From the cell containing the given text, extract its center point as [X, Y] coordinate. 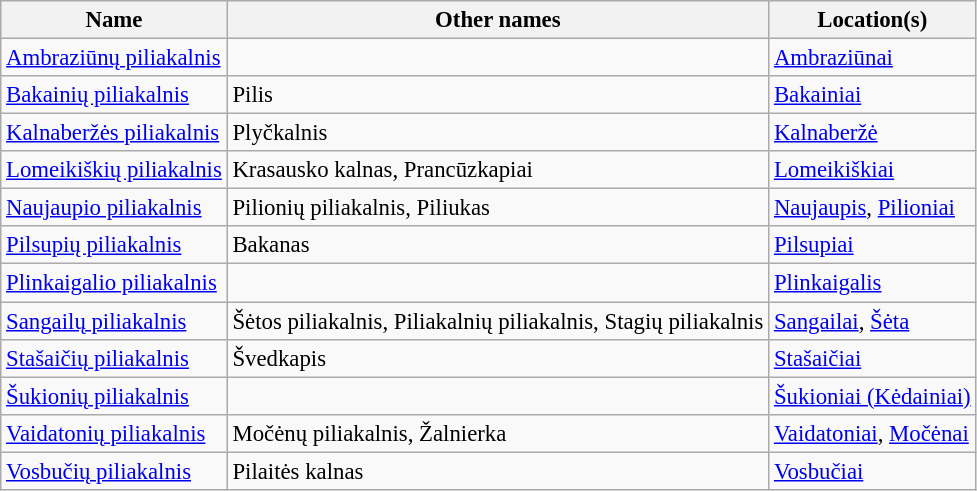
Vosbučiai [872, 471]
Lomeikiškių piliakalnis [114, 170]
Pilsupių piliakalnis [114, 245]
Pilionių piliakalnis, Piliukas [498, 208]
Pilaitės kalnas [498, 471]
Ambraziūnai [872, 58]
Ambraziūnų piliakalnis [114, 58]
Bakainiai [872, 95]
Švedkapis [498, 358]
Šukioniai (Kėdainiai) [872, 396]
Vaidatoniai, Močėnai [872, 433]
Kalnaberžė [872, 133]
Pilsupiai [872, 245]
Stašaičiai [872, 358]
Močėnų piliakalnis, Žalnierka [498, 433]
Vosbučių piliakalnis [114, 471]
Location(s) [872, 20]
Šėtos piliakalnis, Piliakalnių piliakalnis, Stagių piliakalnis [498, 321]
Pilis [498, 95]
Sangailai, Šėta [872, 321]
Naujaupis, Pilioniai [872, 208]
Plyčkalnis [498, 133]
Krasausko kalnas, Prancūzkapiai [498, 170]
Šukionių piliakalnis [114, 396]
Vaidatonių piliakalnis [114, 433]
Plinkaigalio piliakalnis [114, 283]
Stašaičių piliakalnis [114, 358]
Sangailų piliakalnis [114, 321]
Bakanas [498, 245]
Bakainių piliakalnis [114, 95]
Plinkaigalis [872, 283]
Other names [498, 20]
Naujaupio piliakalnis [114, 208]
Lomeikiškiai [872, 170]
Kalnaberžės piliakalnis [114, 133]
Name [114, 20]
